Extract the [X, Y] coordinate from the center of the cell holding the provided text.  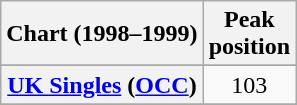
UK Singles (OCC) [102, 85]
Peakposition [249, 34]
Chart (1998–1999) [102, 34]
103 [249, 85]
